Determine the (X, Y) coordinate at the center of the cell enclosing the given text.  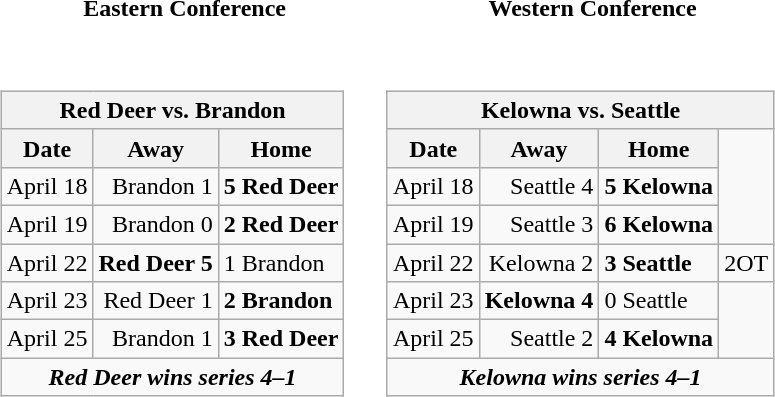
Seattle 3 (539, 224)
Red Deer 1 (156, 301)
5 Kelowna (659, 186)
2 Brandon (281, 301)
3 Seattle (659, 263)
0 Seattle (659, 301)
6 Kelowna (659, 224)
1 Brandon (281, 263)
Seattle 4 (539, 186)
Seattle 2 (539, 339)
5 Red Deer (281, 186)
Red Deer wins series 4–1 (172, 377)
Red Deer vs. Brandon (172, 110)
2OT (746, 263)
Red Deer 5 (156, 263)
Kelowna 2 (539, 263)
4 Kelowna (659, 339)
3 Red Deer (281, 339)
Kelowna wins series 4–1 (580, 377)
2 Red Deer (281, 224)
Kelowna 4 (539, 301)
Brandon 0 (156, 224)
Kelowna vs. Seattle (580, 110)
